Provide the (X, Y) coordinate of the cell's center where the given text is located.  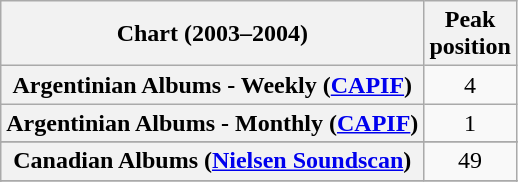
Canadian Albums (Nielsen Soundscan) (212, 161)
Peakposition (470, 34)
Chart (2003–2004) (212, 34)
Argentinian Albums - Weekly (CAPIF) (212, 85)
Argentinian Albums - Monthly (CAPIF) (212, 123)
1 (470, 123)
49 (470, 161)
4 (470, 85)
